Find where the given text appears and provide that cell's center as (x, y) coordinate. 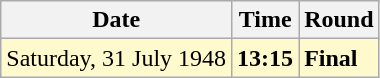
Round (339, 20)
Time (266, 20)
Final (339, 58)
13:15 (266, 58)
Date (116, 20)
Saturday, 31 July 1948 (116, 58)
